For the text-containing cell, return its midpoint in [x, y] coordinate format. 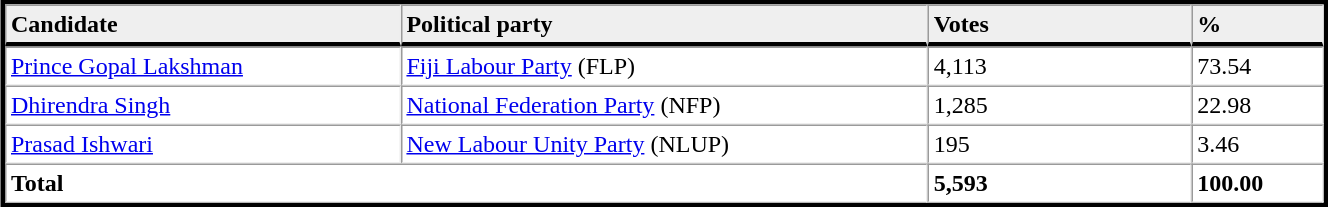
22.98 [1257, 106]
National Federation Party (NFP) [664, 106]
5,593 [1060, 184]
3.46 [1257, 144]
1,285 [1060, 106]
4,113 [1060, 66]
% [1257, 25]
Total [466, 184]
Fiji Labour Party (FLP) [664, 66]
Votes [1060, 25]
New Labour Unity Party (NLUP) [664, 144]
73.54 [1257, 66]
195 [1060, 144]
Dhirendra Singh [202, 106]
100.00 [1257, 184]
Prince Gopal Lakshman [202, 66]
Political party [664, 25]
Prasad Ishwari [202, 144]
Candidate [202, 25]
